From the cell containing the given text, extract its center point as (x, y) coordinate. 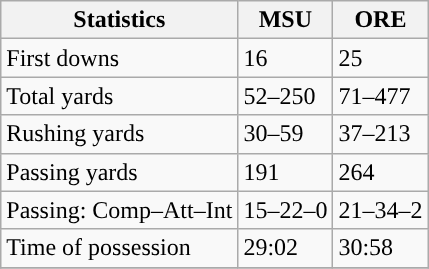
30:58 (380, 248)
21–34–2 (380, 210)
29:02 (286, 248)
15–22–0 (286, 210)
25 (380, 58)
52–250 (286, 96)
30–59 (286, 134)
37–213 (380, 134)
ORE (380, 20)
Passing yards (120, 172)
Passing: Comp–Att–Int (120, 210)
First downs (120, 58)
264 (380, 172)
16 (286, 58)
Total yards (120, 96)
MSU (286, 20)
Statistics (120, 20)
191 (286, 172)
71–477 (380, 96)
Rushing yards (120, 134)
Time of possession (120, 248)
